Determine the [x, y] coordinate at the center of the cell enclosing the given text.  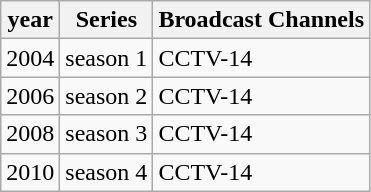
season 3 [106, 134]
year [30, 20]
Series [106, 20]
2008 [30, 134]
2004 [30, 58]
2010 [30, 172]
2006 [30, 96]
Broadcast Channels [262, 20]
season 1 [106, 58]
season 2 [106, 96]
season 4 [106, 172]
